Identify which cell holds the provided text, then report its (x, y) central coordinate. 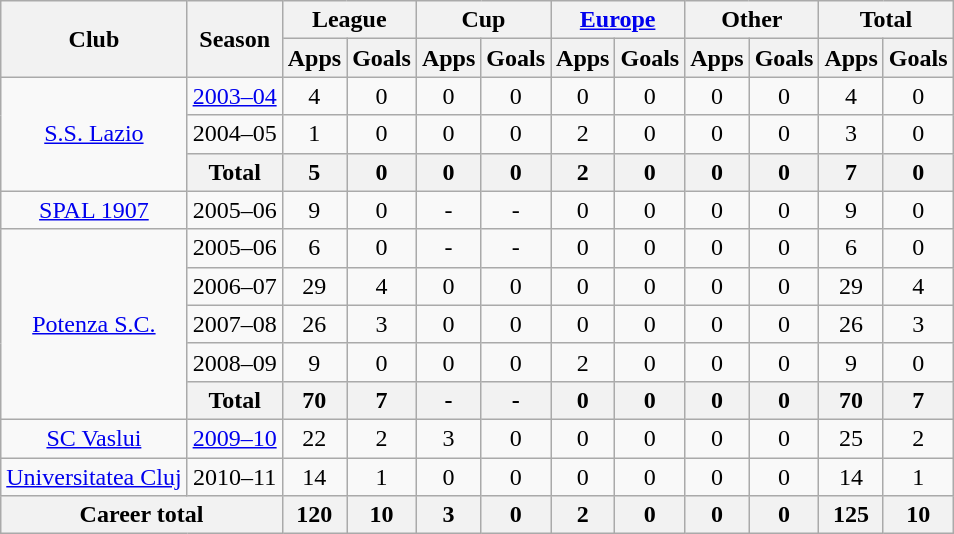
Universitatea Cluj (94, 477)
25 (851, 438)
Cup (483, 20)
5 (314, 172)
120 (314, 515)
2009–10 (234, 438)
Club (94, 39)
2004–05 (234, 134)
2006–07 (234, 286)
22 (314, 438)
2008–09 (234, 362)
Season (234, 39)
SC Vaslui (94, 438)
Potenza S.C. (94, 324)
Other (752, 20)
Europe (618, 20)
S.S. Lazio (94, 134)
League (349, 20)
125 (851, 515)
2010–11 (234, 477)
2003–04 (234, 96)
Career total (142, 515)
SPAL 1907 (94, 210)
2007–08 (234, 324)
